Extract the (X, Y) coordinate from the center of the cell holding the provided text.  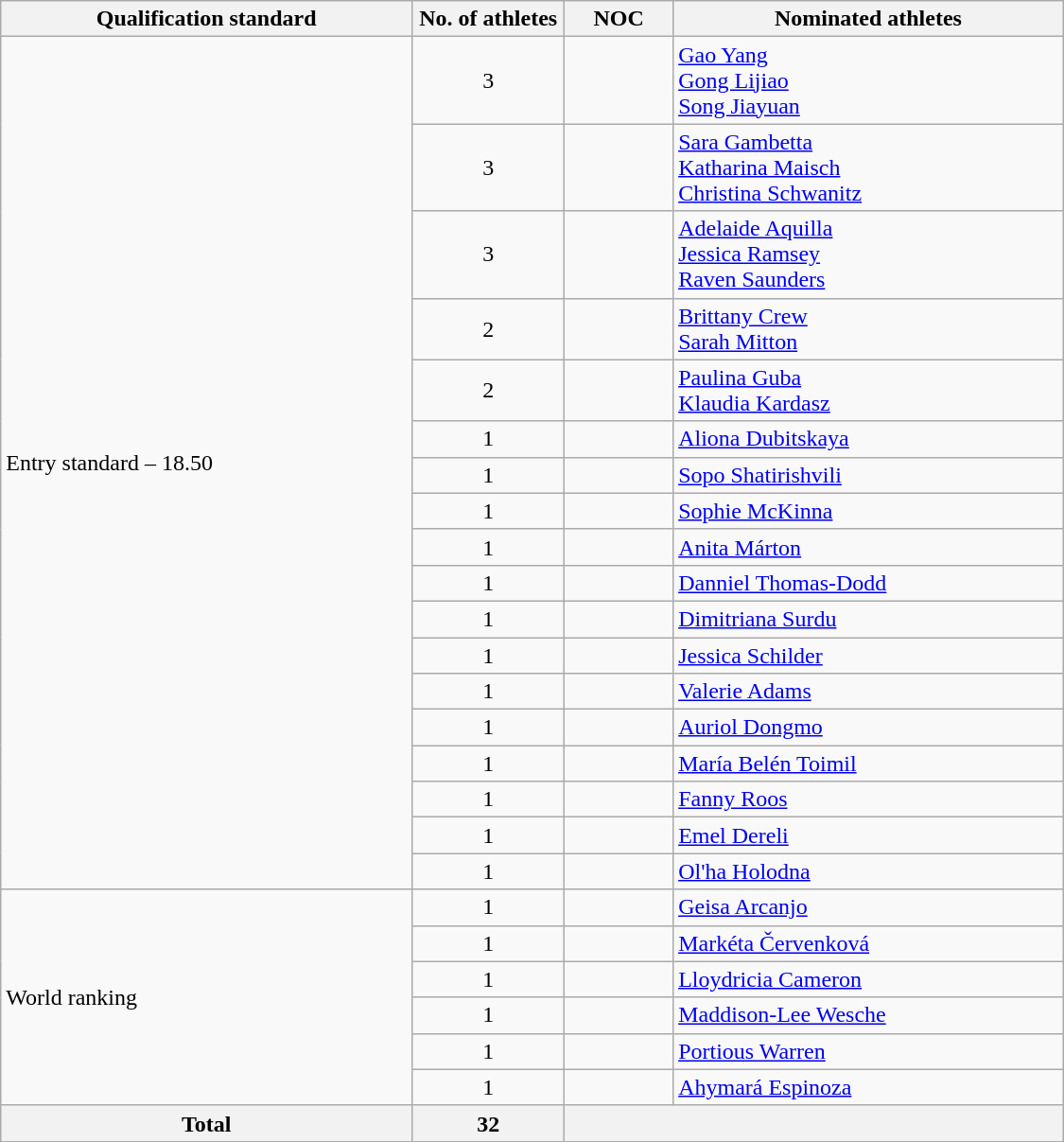
Sophie McKinna (868, 511)
32 (488, 1123)
Brittany CrewSarah Mitton (868, 329)
Nominated athletes (868, 19)
Portious Warren (868, 1051)
Fanny Roos (868, 799)
Danniel Thomas-Dodd (868, 583)
Ol'ha Holodna (868, 871)
Entry standard – 18.50 (206, 464)
Auriol Dongmo (868, 728)
Gao YangGong LijiaoSong Jiayuan (868, 80)
NOC (619, 19)
Paulina GubaKlaudia Kardasz (868, 390)
Adelaide AquillaJessica RamseyRaven Saunders (868, 255)
Valerie Adams (868, 692)
Ahymará Espinoza (868, 1087)
Total (206, 1123)
Aliona Dubitskaya (868, 439)
Jessica Schilder (868, 656)
María Belén Toimil (868, 764)
World ranking (206, 997)
Geisa Arcanjo (868, 907)
Anita Márton (868, 547)
Sopo Shatirishvili (868, 475)
Lloydricia Cameron (868, 979)
Qualification standard (206, 19)
Emel Dereli (868, 835)
Dimitriana Surdu (868, 619)
Sara GambettaKatharina MaischChristina Schwanitz (868, 167)
Markéta Červenková (868, 943)
Maddison-Lee Wesche (868, 1015)
No. of athletes (488, 19)
